Locate the cell with the specified text and output its [x, y] center coordinate. 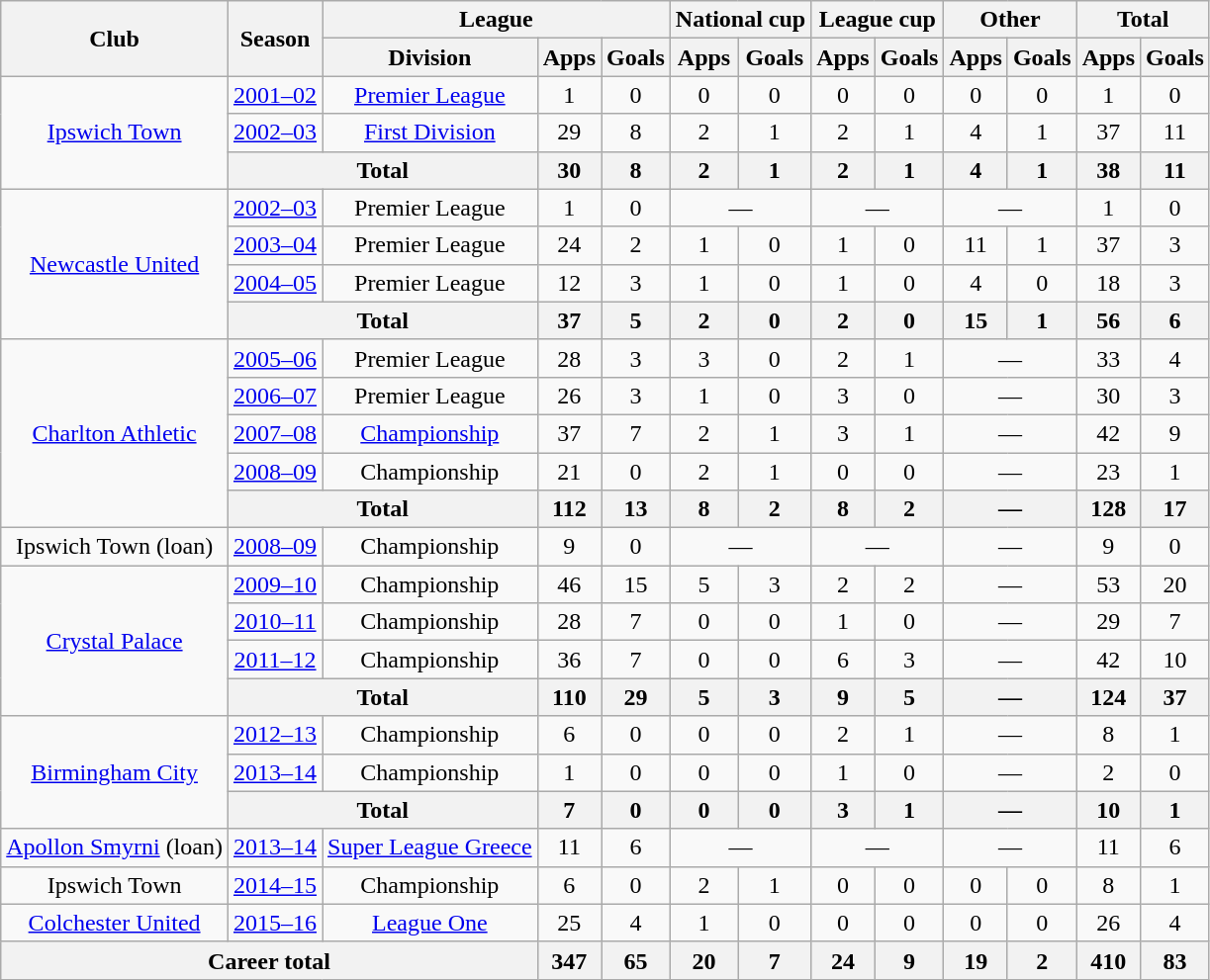
56 [1108, 320]
110 [569, 697]
18 [1108, 283]
2004–05 [275, 283]
2006–07 [275, 396]
33 [1108, 358]
38 [1108, 170]
League [497, 20]
National cup [740, 20]
2001–02 [275, 95]
19 [976, 960]
Crystal Palace [115, 641]
Newcastle United [115, 264]
2011–12 [275, 660]
21 [569, 472]
112 [569, 509]
Club [115, 39]
25 [569, 923]
League One [430, 923]
2003–04 [275, 245]
2005–06 [275, 358]
124 [1108, 697]
12 [569, 283]
128 [1108, 509]
League cup [878, 20]
Apollon Smyrni (loan) [115, 847]
Birmingham City [115, 772]
Division [430, 57]
2012–13 [275, 735]
410 [1108, 960]
First Division [430, 133]
83 [1175, 960]
65 [636, 960]
13 [636, 509]
17 [1175, 509]
2007–08 [275, 433]
Colchester United [115, 923]
Season [275, 39]
2009–10 [275, 584]
Other [1010, 20]
Charlton Athletic [115, 433]
347 [569, 960]
23 [1108, 472]
2010–11 [275, 622]
Super League Greece [430, 847]
46 [569, 584]
53 [1108, 584]
Career total [269, 960]
36 [569, 660]
2014–15 [275, 885]
2015–16 [275, 923]
Ipswich Town (loan) [115, 547]
